Output the (x, y) coordinate of the center of the cell containing the given text.  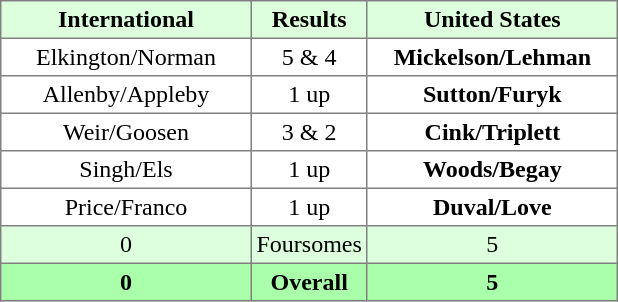
Overall (309, 282)
Duval/Love (492, 207)
Woods/Begay (492, 170)
Allenby/Appleby (126, 95)
Mickelson/Lehman (492, 57)
Results (309, 20)
United States (492, 20)
Cink/Triplett (492, 132)
Foursomes (309, 245)
3 & 2 (309, 132)
Elkington/Norman (126, 57)
Singh/Els (126, 170)
International (126, 20)
Sutton/Furyk (492, 95)
5 & 4 (309, 57)
Weir/Goosen (126, 132)
Price/Franco (126, 207)
